Find where the given text appears and provide that cell's center as [X, Y] coordinate. 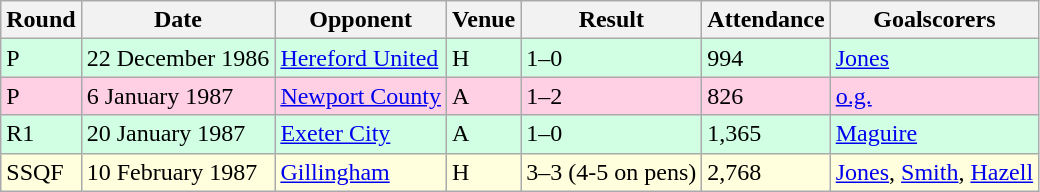
o.g. [934, 96]
Venue [484, 20]
Exeter City [361, 134]
Date [178, 20]
Jones, Smith, Hazell [934, 172]
Hereford United [361, 58]
Maguire [934, 134]
2,768 [766, 172]
10 February 1987 [178, 172]
Gillingham [361, 172]
Attendance [766, 20]
Opponent [361, 20]
6 January 1987 [178, 96]
20 January 1987 [178, 134]
1–2 [612, 96]
Goalscorers [934, 20]
SSQF [41, 172]
994 [766, 58]
1,365 [766, 134]
826 [766, 96]
Newport County [361, 96]
Round [41, 20]
22 December 1986 [178, 58]
R1 [41, 134]
3–3 (4-5 on pens) [612, 172]
Result [612, 20]
Jones [934, 58]
